From the cell containing the given text, extract its center point as (X, Y) coordinate. 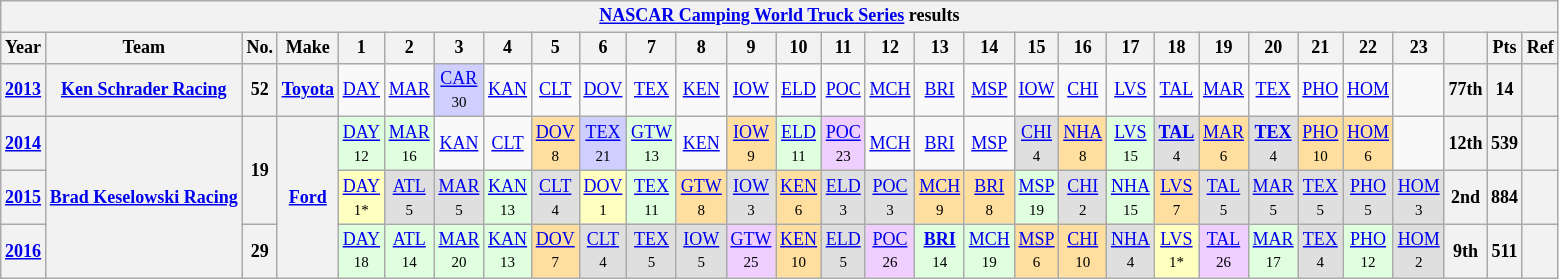
11 (843, 48)
23 (1418, 48)
13 (940, 48)
LVS15 (1131, 144)
52 (260, 90)
BRI8 (989, 197)
Toyota (308, 90)
TEX11 (652, 197)
6 (603, 48)
21 (1320, 48)
HOM2 (1418, 251)
Ref (1540, 48)
GTW8 (701, 197)
16 (1083, 48)
ATL14 (409, 251)
Ford (308, 198)
2nd (1466, 197)
POC (843, 90)
2015 (24, 197)
HOM (1368, 90)
ELD (799, 90)
ELD3 (843, 197)
9 (751, 48)
DAY (361, 90)
3 (459, 48)
TEX21 (603, 144)
KEN10 (799, 251)
MSP6 (1036, 251)
GTW13 (652, 144)
MCH19 (989, 251)
12th (1466, 144)
POC26 (890, 251)
POC3 (890, 197)
ELD5 (843, 251)
KEN6 (799, 197)
17 (1131, 48)
DAY1* (361, 197)
PHO10 (1320, 144)
15 (1036, 48)
7 (652, 48)
TAL4 (1176, 144)
GTW25 (751, 251)
539 (1505, 144)
PHO5 (1368, 197)
NHA15 (1131, 197)
MCH9 (940, 197)
Ken Schrader Racing (144, 90)
12 (890, 48)
No. (260, 48)
9th (1466, 251)
1 (361, 48)
2013 (24, 90)
BRI14 (940, 251)
IOW9 (751, 144)
8 (701, 48)
DOV7 (555, 251)
LVS1* (1176, 251)
TAL26 (1224, 251)
511 (1505, 251)
TAL (1176, 90)
HOM6 (1368, 144)
Brad Keselowski Racing (144, 198)
77th (1466, 90)
MAR20 (459, 251)
MSP19 (1036, 197)
DOV8 (555, 144)
CHI (1083, 90)
DAY12 (361, 144)
MAR16 (409, 144)
4 (508, 48)
MAR17 (1273, 251)
2 (409, 48)
TAL5 (1224, 197)
CHI10 (1083, 251)
NHA8 (1083, 144)
NHA4 (1131, 251)
CHI4 (1036, 144)
884 (1505, 197)
10 (799, 48)
POC23 (843, 144)
DOV (603, 90)
29 (260, 251)
LVS (1131, 90)
CHI2 (1083, 197)
DAY18 (361, 251)
LVS7 (1176, 197)
NASCAR Camping World Truck Series results (780, 16)
18 (1176, 48)
2014 (24, 144)
PHO (1320, 90)
PHO12 (1368, 251)
5 (555, 48)
ELD11 (799, 144)
22 (1368, 48)
Make (308, 48)
Year (24, 48)
IOW5 (701, 251)
DOV1 (603, 197)
Team (144, 48)
HOM3 (1418, 197)
CAR30 (459, 90)
MAR6 (1224, 144)
ATL5 (409, 197)
Pts (1505, 48)
IOW3 (751, 197)
2016 (24, 251)
20 (1273, 48)
